Capture the cell that displays the provided text and extract its [x, y] central coordinate. 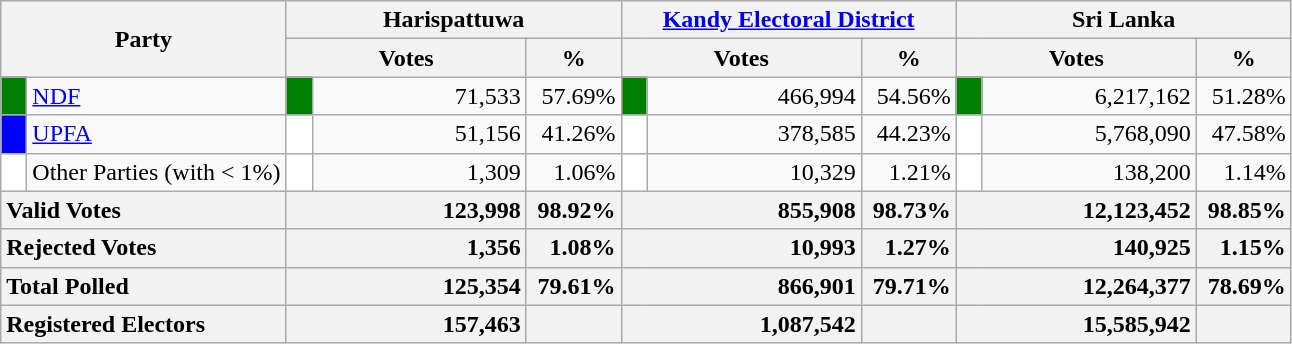
125,354 [406, 286]
Kandy Electoral District [788, 20]
378,585 [754, 134]
1.14% [1244, 172]
1.27% [908, 248]
Harispattuwa [454, 20]
51,156 [419, 134]
1.15% [1244, 248]
98.85% [1244, 210]
10,329 [754, 172]
98.92% [574, 210]
1,309 [419, 172]
54.56% [908, 96]
6,217,162 [1089, 96]
157,463 [406, 324]
57.69% [574, 96]
Other Parties (with < 1%) [156, 172]
10,993 [741, 248]
138,200 [1089, 172]
1,087,542 [741, 324]
79.61% [574, 286]
79.71% [908, 286]
51.28% [1244, 96]
71,533 [419, 96]
41.26% [574, 134]
98.73% [908, 210]
NDF [156, 96]
Valid Votes [144, 210]
47.58% [1244, 134]
Party [144, 39]
1.21% [908, 172]
1.06% [574, 172]
5,768,090 [1089, 134]
12,264,377 [1076, 286]
855,908 [741, 210]
44.23% [908, 134]
Total Polled [144, 286]
Sri Lanka [1124, 20]
1.08% [574, 248]
12,123,452 [1076, 210]
15,585,942 [1076, 324]
Registered Electors [144, 324]
Rejected Votes [144, 248]
123,998 [406, 210]
UPFA [156, 134]
78.69% [1244, 286]
466,994 [754, 96]
1,356 [406, 248]
866,901 [741, 286]
140,925 [1076, 248]
